Find where the given text appears and provide that cell's center as (x, y) coordinate. 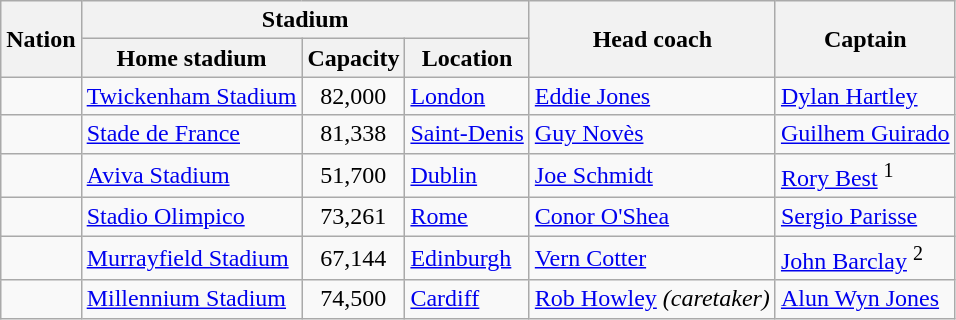
Capacity (354, 58)
Guy Novès (652, 134)
Dublin (467, 176)
Eddie Jones (652, 96)
Conor O'Shea (652, 217)
Stadium (305, 20)
Twickenham Stadium (192, 96)
Saint-Denis (467, 134)
Guilhem Guirado (865, 134)
Nation (41, 39)
Joe Schmidt (652, 176)
73,261 (354, 217)
Stade de France (192, 134)
Cardiff (467, 299)
82,000 (354, 96)
Captain (865, 39)
Edinburgh (467, 258)
81,338 (354, 134)
Rob Howley (caretaker) (652, 299)
Vern Cotter (652, 258)
John Barclay 2 (865, 258)
51,700 (354, 176)
74,500 (354, 299)
Murrayfield Stadium (192, 258)
Alun Wyn Jones (865, 299)
Dylan Hartley (865, 96)
Aviva Stadium (192, 176)
London (467, 96)
Location (467, 58)
Rory Best 1 (865, 176)
Head coach (652, 39)
Sergio Parisse (865, 217)
67,144 (354, 258)
Rome (467, 217)
Stadio Olimpico (192, 217)
Millennium Stadium (192, 299)
Home stadium (192, 58)
